From the cell containing the given text, extract its center point as (x, y) coordinate. 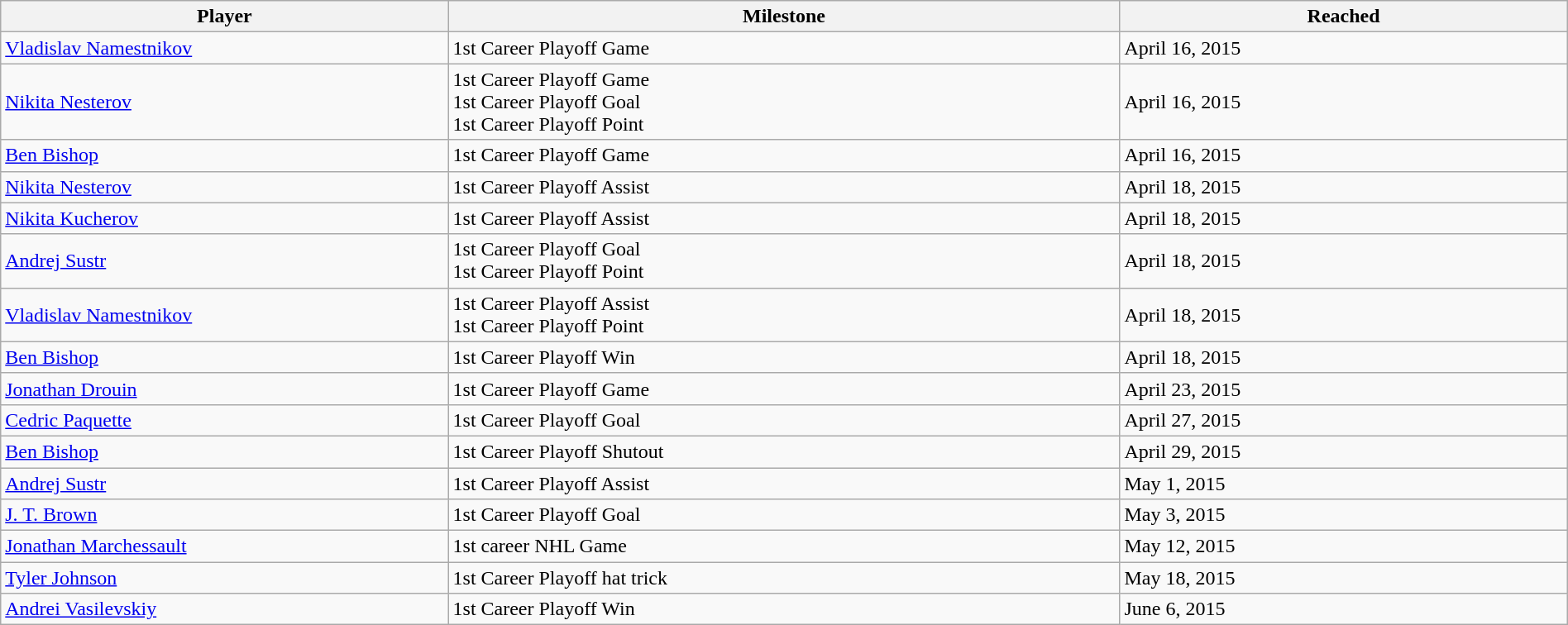
1st Career Playoff Assist1st Career Playoff Point (784, 314)
June 6, 2015 (1343, 609)
May 1, 2015 (1343, 484)
1st Career Playoff Goal1st Career Playoff Point (784, 261)
1st Career Playoff Game1st Career Playoff Goal1st Career Playoff Point (784, 102)
April 29, 2015 (1343, 451)
May 18, 2015 (1343, 578)
May 3, 2015 (1343, 515)
Jonathan Marchessault (225, 546)
Tyler Johnson (225, 578)
Milestone (784, 17)
Andrei Vasilevskiy (225, 609)
May 12, 2015 (1343, 546)
Jonathan Drouin (225, 389)
Cedric Paquette (225, 420)
1st Career Playoff hat trick (784, 578)
Player (225, 17)
April 23, 2015 (1343, 389)
April 27, 2015 (1343, 420)
Reached (1343, 17)
Nikita Kucherov (225, 218)
J. T. Brown (225, 515)
1st Career Playoff Shutout (784, 451)
1st career NHL Game (784, 546)
